Find where the given text appears and provide that cell's center as [x, y] coordinate. 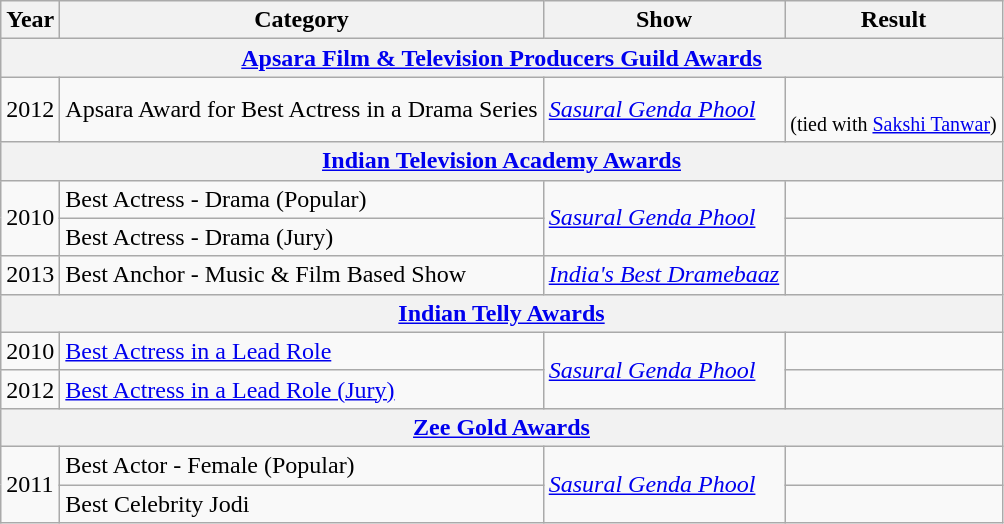
Result [894, 20]
Indian Telly Awards [502, 313]
2011 [30, 484]
Apsara Award for Best Actress in a Drama Series [302, 110]
(tied with Sakshi Tanwar) [894, 110]
Best Actress - Drama (Popular) [302, 199]
India's Best Dramebaaz [664, 275]
Zee Gold Awards [502, 427]
Best Celebrity Jodi [302, 503]
Apsara Film & Television Producers Guild Awards [502, 58]
Best Anchor - Music & Film Based Show [302, 275]
Best Actress in a Lead Role (Jury) [302, 389]
Year [30, 20]
Best Actress in a Lead Role [302, 351]
Indian Television Academy Awards [502, 161]
Best Actress - Drama (Jury) [302, 237]
Category [302, 20]
Show [664, 20]
2013 [30, 275]
Best Actor - Female (Popular) [302, 465]
